For the text-containing cell, return its midpoint in [x, y] coordinate format. 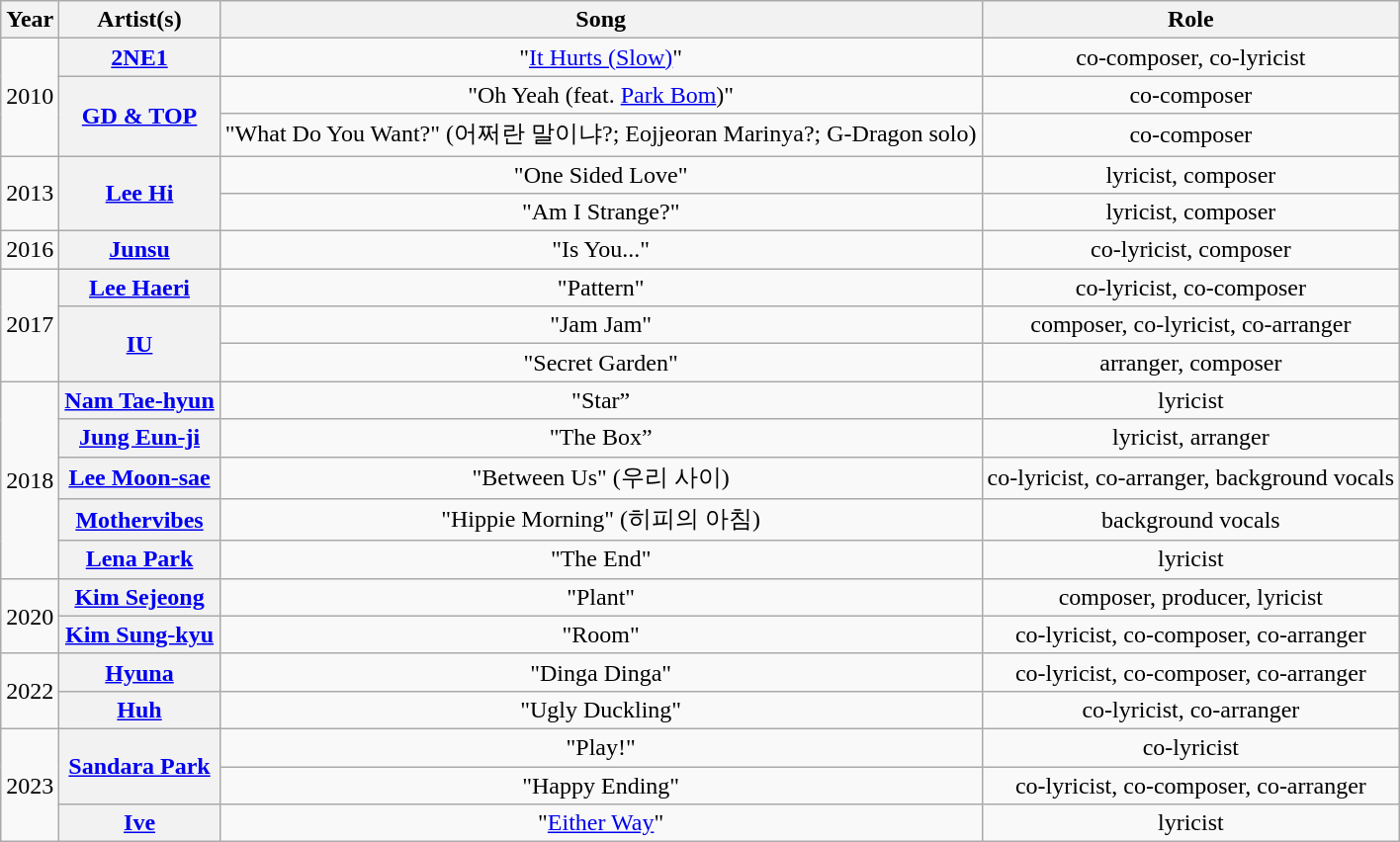
Nam Tae-hyun [139, 400]
Song [601, 20]
"Happy Ending" [601, 786]
2NE1 [139, 57]
co-lyricist, co-arranger, background vocals [1190, 478]
co-lyricist, composer [1190, 250]
composer, co-lyricist, co-arranger [1190, 325]
"Pattern" [601, 288]
"Star” [601, 400]
2022 [30, 691]
"What Do You Want?" (어쩌란 말이냐?; Eojjeoran Marinya?; G-Dragon solo) [601, 134]
co-composer, co-lyricist [1190, 57]
Hyuna [139, 672]
Role [1190, 20]
"Hippie Morning" (히피의 아침) [601, 520]
"Either Way" [601, 823]
co-lyricist, co-arranger [1190, 710]
Lena Park [139, 559]
Lee Hi [139, 194]
"Am I Strange?" [601, 212]
arranger, composer [1190, 363]
Mothervibes [139, 520]
"Oh Yeah (feat. Park Bom)" [601, 95]
"Ugly Duckling" [601, 710]
"Room" [601, 634]
"One Sided Love" [601, 175]
"Between Us" (우리 사이) [601, 478]
"Jam Jam" [601, 325]
"Play!" [601, 747]
background vocals [1190, 520]
2010 [30, 97]
Jung Eun-ji [139, 438]
"Secret Garden" [601, 363]
composer, producer, lyricist [1190, 597]
2016 [30, 250]
"The End" [601, 559]
Artist(s) [139, 20]
Year [30, 20]
GD & TOP [139, 117]
co-lyricist [1190, 747]
2020 [30, 616]
Kim Sejeong [139, 597]
2017 [30, 325]
Junsu [139, 250]
2013 [30, 194]
Ive [139, 823]
Huh [139, 710]
Sandara Park [139, 766]
"The Box” [601, 438]
"It Hurts (Slow)" [601, 57]
co-lyricist, co-composer [1190, 288]
"Plant" [601, 597]
"Is You..." [601, 250]
IU [139, 344]
2018 [30, 480]
lyricist, arranger [1190, 438]
Lee Haeri [139, 288]
Kim Sung-kyu [139, 634]
Lee Moon-sae [139, 478]
2023 [30, 785]
"Dinga Dinga" [601, 672]
